Detect which cell encompasses the target text, then output its [X, Y] center coordinate. 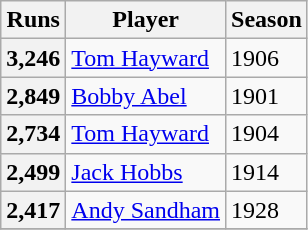
2,417 [34, 210]
1928 [267, 210]
Season [267, 20]
Player [146, 20]
2,499 [34, 172]
1906 [267, 58]
2,849 [34, 96]
3,246 [34, 58]
Andy Sandham [146, 210]
1914 [267, 172]
Jack Hobbs [146, 172]
Bobby Abel [146, 96]
2,734 [34, 134]
Runs [34, 20]
1904 [267, 134]
1901 [267, 96]
